Detect which cell encompasses the target text, then output its (X, Y) center coordinate. 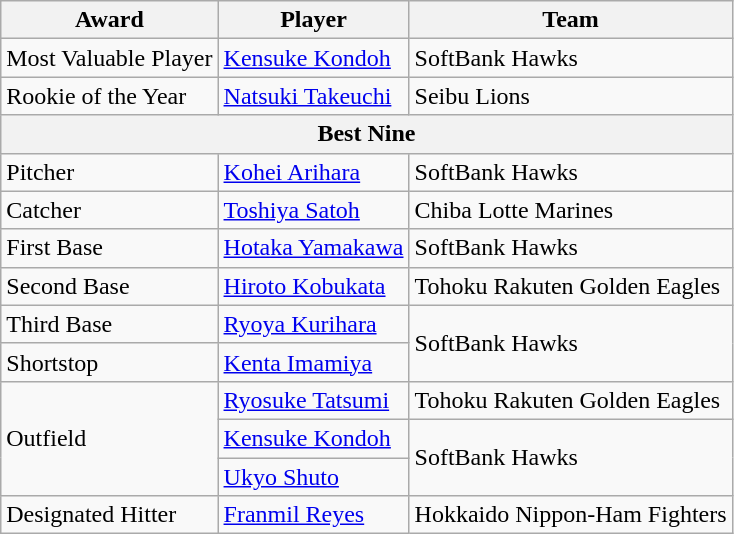
Franmil Reyes (314, 515)
Kohei Arihara (314, 172)
Most Valuable Player (110, 58)
Chiba Lotte Marines (570, 210)
First Base (110, 248)
Hiroto Kobukata (314, 286)
Designated Hitter (110, 515)
Second Base (110, 286)
Kenta Imamiya (314, 362)
Toshiya Satoh (314, 210)
Player (314, 20)
Award (110, 20)
Pitcher (110, 172)
Third Base (110, 324)
Seibu Lions (570, 96)
Catcher (110, 210)
Ryosuke Tatsumi (314, 400)
Ukyo Shuto (314, 477)
Shortstop (110, 362)
Team (570, 20)
Hokkaido Nippon-Ham Fighters (570, 515)
Rookie of the Year (110, 96)
Hotaka Yamakawa (314, 248)
Ryoya Kurihara (314, 324)
Best Nine (366, 134)
Natsuki Takeuchi (314, 96)
Outfield (110, 438)
